Return the [X, Y] coordinate for the center point of the cell that contains the specified text.  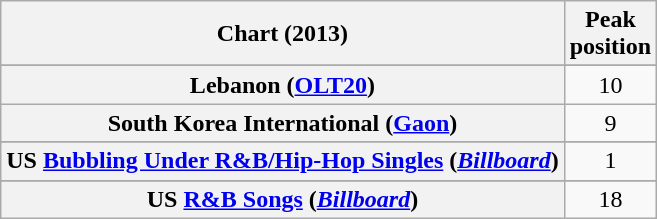
10 [610, 85]
US Bubbling Under R&B/Hip-Hop Singles (Billboard) [282, 161]
Lebanon (OLT20) [282, 85]
Chart (2013) [282, 34]
Peakposition [610, 34]
1 [610, 161]
South Korea International (Gaon) [282, 123]
9 [610, 123]
US R&B Songs (Billboard) [282, 199]
18 [610, 199]
